Provide the (X, Y) coordinate of the cell's center where the given text is located.  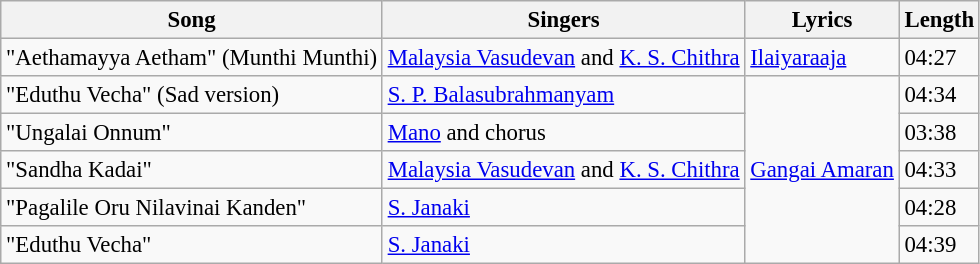
"Eduthu Vecha" (Sad version) (192, 95)
Singers (564, 20)
Ilaiyaraaja (822, 58)
Gangai Amaran (822, 170)
"Pagalile Oru Nilavinai Kanden" (192, 208)
03:38 (939, 133)
04:27 (939, 58)
Song (192, 20)
S. P. Balasubrahmanyam (564, 95)
"Aethamayya Aetham" (Munthi Munthi) (192, 58)
Length (939, 20)
"Ungalai Onnum" (192, 133)
04:33 (939, 170)
Mano and chorus (564, 133)
"Sandha Kadai" (192, 170)
04:28 (939, 208)
04:39 (939, 245)
Lyrics (822, 20)
04:34 (939, 95)
"Eduthu Vecha" (192, 245)
